For the text-containing cell, return its midpoint in [X, Y] coordinate format. 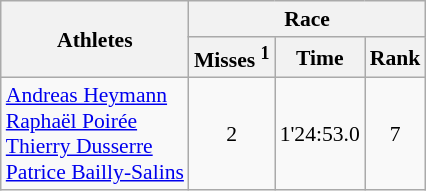
Athletes [95, 40]
2 [232, 134]
Misses 1 [232, 58]
Time [320, 58]
1'24:53.0 [320, 134]
Andreas HeymannRaphaël PoiréeThierry DusserrePatrice Bailly-Salins [95, 134]
Rank [396, 58]
7 [396, 134]
Race [307, 19]
